Return (X, Y) of the center of cell containing provided text 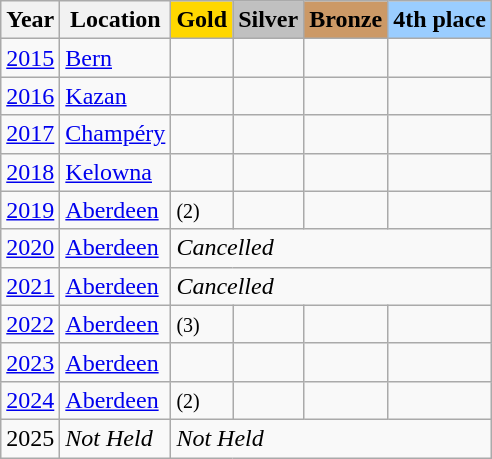
Silver (268, 20)
Year (30, 20)
2024 (30, 400)
Bern (116, 58)
2017 (30, 134)
2020 (30, 248)
2019 (30, 210)
Kazan (116, 96)
2022 (30, 324)
2025 (30, 438)
Champéry (116, 134)
2023 (30, 362)
2021 (30, 286)
Kelowna (116, 172)
2018 (30, 172)
4th place (440, 20)
Gold (202, 20)
Location (116, 20)
(3) (202, 324)
2016 (30, 96)
2015 (30, 58)
Bronze (346, 20)
